Return [X, Y] of the center of cell containing provided text 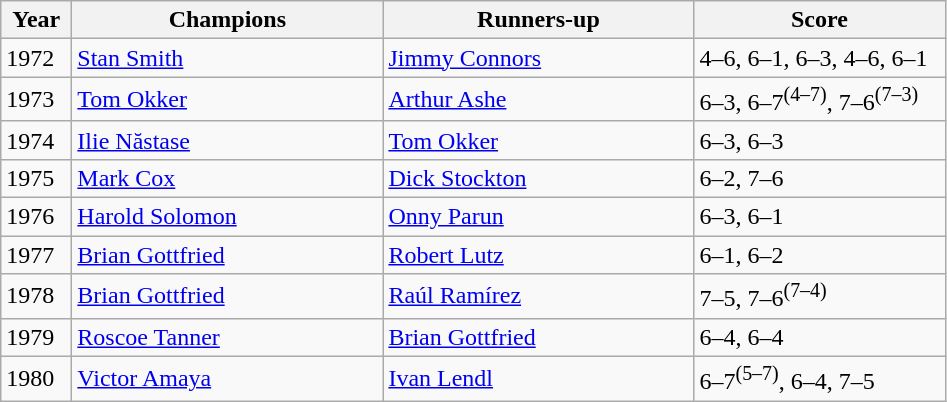
Harold Solomon [228, 217]
1980 [36, 378]
6–3, 6–7(4–7), 7–6(7–3) [820, 100]
4–6, 6–1, 6–3, 4–6, 6–1 [820, 58]
6–3, 6–1 [820, 217]
1972 [36, 58]
Robert Lutz [538, 255]
1975 [36, 178]
6–1, 6–2 [820, 255]
Onny Parun [538, 217]
1978 [36, 296]
1977 [36, 255]
Runners-up [538, 20]
Year [36, 20]
6–4, 6–4 [820, 337]
Ivan Lendl [538, 378]
Jimmy Connors [538, 58]
Mark Cox [228, 178]
6–3, 6–3 [820, 140]
Roscoe Tanner [228, 337]
Raúl Ramírez [538, 296]
1973 [36, 100]
Score [820, 20]
1974 [36, 140]
Dick Stockton [538, 178]
Champions [228, 20]
1979 [36, 337]
Stan Smith [228, 58]
Ilie Năstase [228, 140]
6–2, 7–6 [820, 178]
Arthur Ashe [538, 100]
1976 [36, 217]
7–5, 7–6(7–4) [820, 296]
Victor Amaya [228, 378]
6–7(5–7), 6–4, 7–5 [820, 378]
